Detect which cell encompasses the target text, then output its [X, Y] center coordinate. 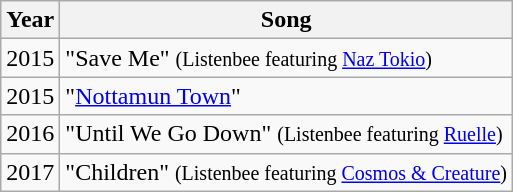
Year [30, 20]
"Save Me" (Listenbee featuring Naz Tokio) [286, 58]
"Until We Go Down" (Listenbee featuring Ruelle) [286, 134]
"Children" (Listenbee featuring Cosmos & Creature) [286, 172]
Song [286, 20]
2016 [30, 134]
2017 [30, 172]
"Nottamun Town" [286, 96]
